Capture the cell that displays the provided text and extract its (X, Y) central coordinate. 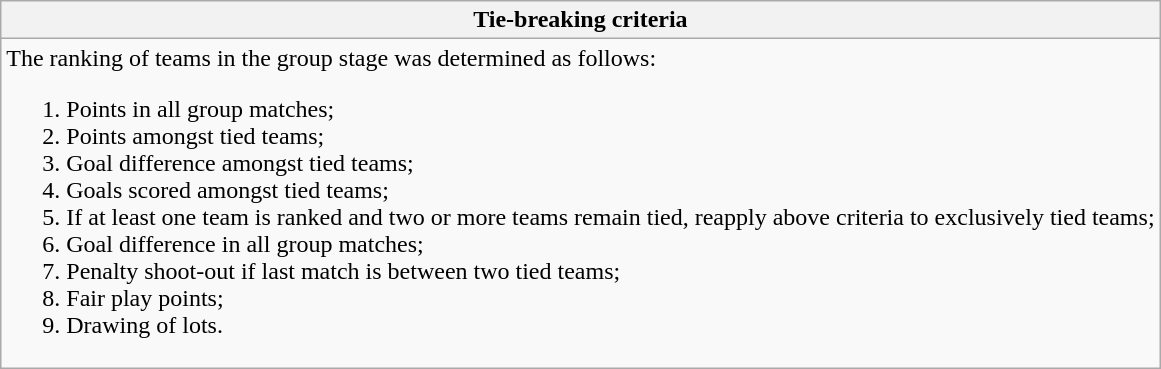
Tie-breaking criteria (580, 20)
